Locate the cell with the specified text and output its (X, Y) center coordinate. 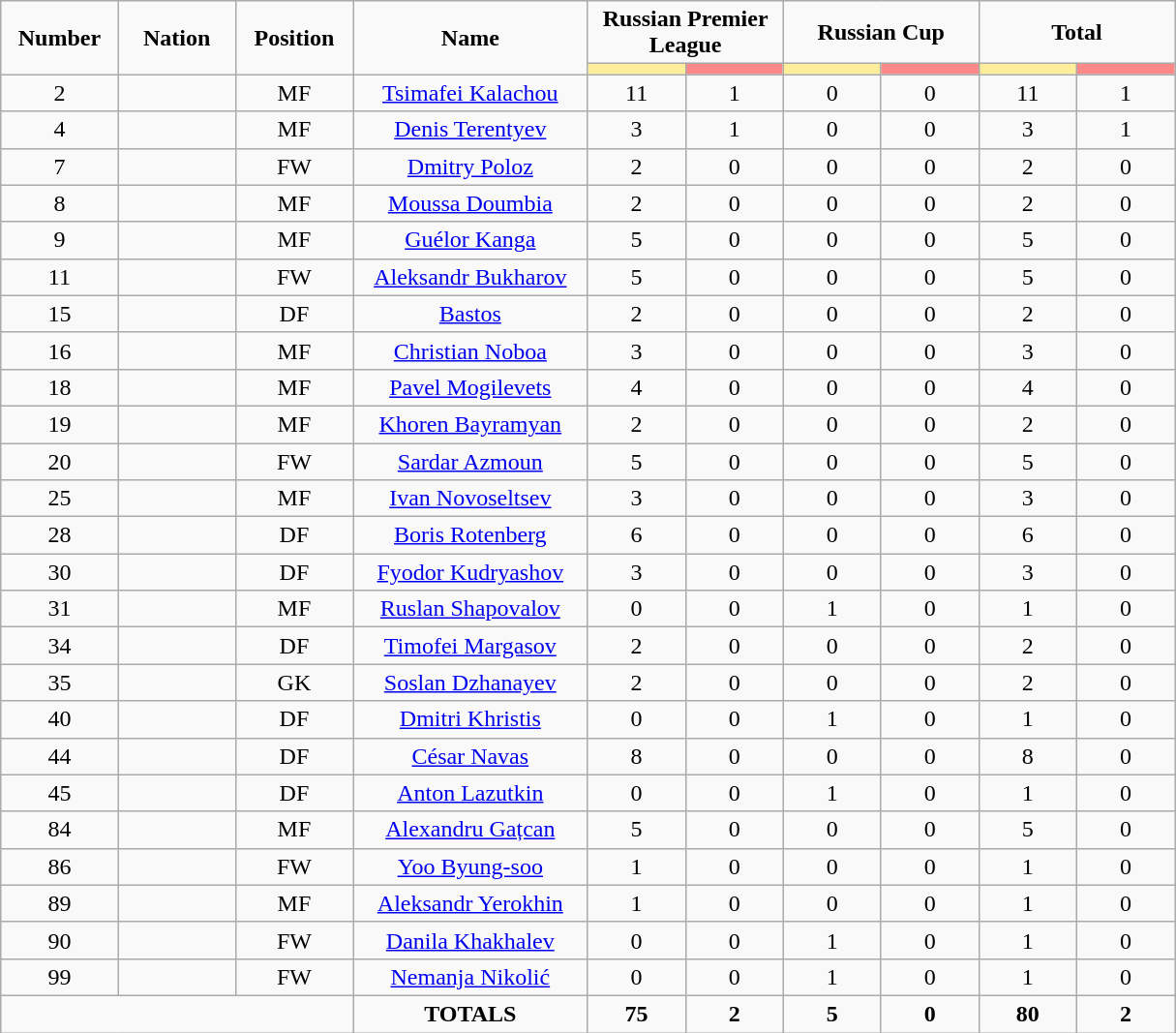
Russian Premier League (685, 33)
35 (60, 683)
80 (1028, 1014)
Pavel Mogilevets (470, 387)
99 (60, 977)
20 (60, 462)
89 (60, 903)
Tsimafei Kalachou (470, 93)
86 (60, 866)
18 (60, 387)
Anton Lazutkin (470, 793)
Ruslan Shapovalov (470, 609)
19 (60, 424)
Guélor Kanga (470, 240)
45 (60, 793)
Number (60, 38)
Timofei Margasov (470, 646)
25 (60, 499)
Aleksandr Yerokhin (470, 903)
Nemanja Nikolić (470, 977)
90 (60, 940)
Nation (176, 38)
40 (60, 719)
César Navas (470, 756)
Denis Terentyev (470, 130)
Dmitry Poloz (470, 167)
Russian Cup (881, 33)
34 (60, 646)
Ivan Novoseltsev (470, 499)
Dmitri Khristis (470, 719)
Total (1076, 33)
Moussa Doumbia (470, 203)
28 (60, 535)
9 (60, 240)
7 (60, 167)
Position (294, 38)
44 (60, 756)
Boris Rotenberg (470, 535)
30 (60, 572)
84 (60, 830)
Yoo Byung-soo (470, 866)
Name (470, 38)
TOTALS (470, 1014)
75 (637, 1014)
Sardar Azmoun (470, 462)
Aleksandr Bukharov (470, 277)
31 (60, 609)
Alexandru Gațcan (470, 830)
15 (60, 314)
Danila Khakhalev (470, 940)
GK (294, 683)
Khoren Bayramyan (470, 424)
Christian Noboa (470, 350)
Soslan Dzhanayev (470, 683)
16 (60, 350)
Bastos (470, 314)
Fyodor Kudryashov (470, 572)
